Find where the given text appears and provide that cell's center as [x, y] coordinate. 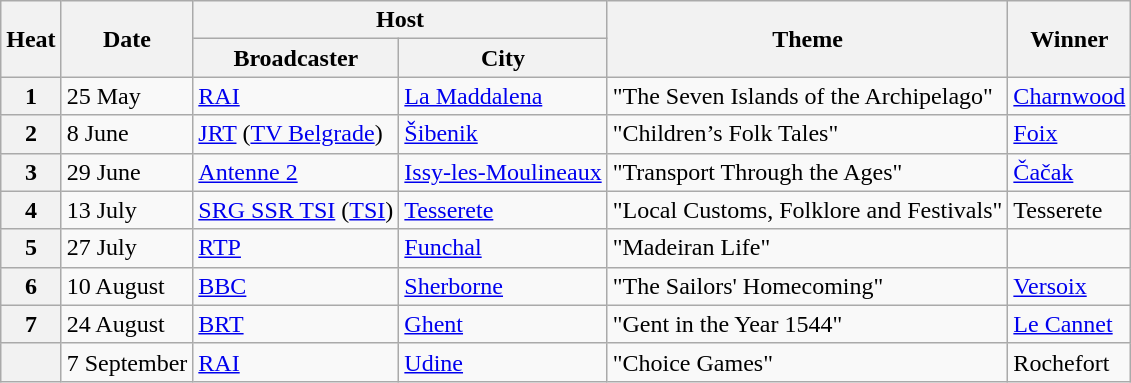
7 September [127, 362]
8 June [127, 134]
SRG SSR TSI (TSI) [296, 210]
"Transport Through the Ages" [808, 172]
"Children’s Folk Tales" [808, 134]
"The Sailors' Homecoming" [808, 286]
4 [31, 210]
Charnwood [1070, 96]
Le Cannet [1070, 324]
6 [31, 286]
City [503, 58]
Issy-les-Moulineaux [503, 172]
Rochefort [1070, 362]
27 July [127, 248]
2 [31, 134]
JRT (TV Belgrade) [296, 134]
Versoix [1070, 286]
Winner [1070, 39]
1 [31, 96]
Foix [1070, 134]
Antenne 2 [296, 172]
Broadcaster [296, 58]
10 August [127, 286]
"Local Customs, Folklore and Festivals" [808, 210]
24 August [127, 324]
Theme [808, 39]
RTP [296, 248]
"Madeiran Life" [808, 248]
Date [127, 39]
29 June [127, 172]
7 [31, 324]
Heat [31, 39]
"Gent in the Year 1544" [808, 324]
5 [31, 248]
13 July [127, 210]
Čačak [1070, 172]
Ghent [503, 324]
Funchal [503, 248]
Host [400, 20]
"The Seven Islands of the Archipelago" [808, 96]
25 May [127, 96]
BBC [296, 286]
Udine [503, 362]
Šibenik [503, 134]
La Maddalena [503, 96]
BRT [296, 324]
3 [31, 172]
"Choice Games" [808, 362]
Sherborne [503, 286]
